Search for the cell housing the specified text and yield its (X, Y) center coordinate. 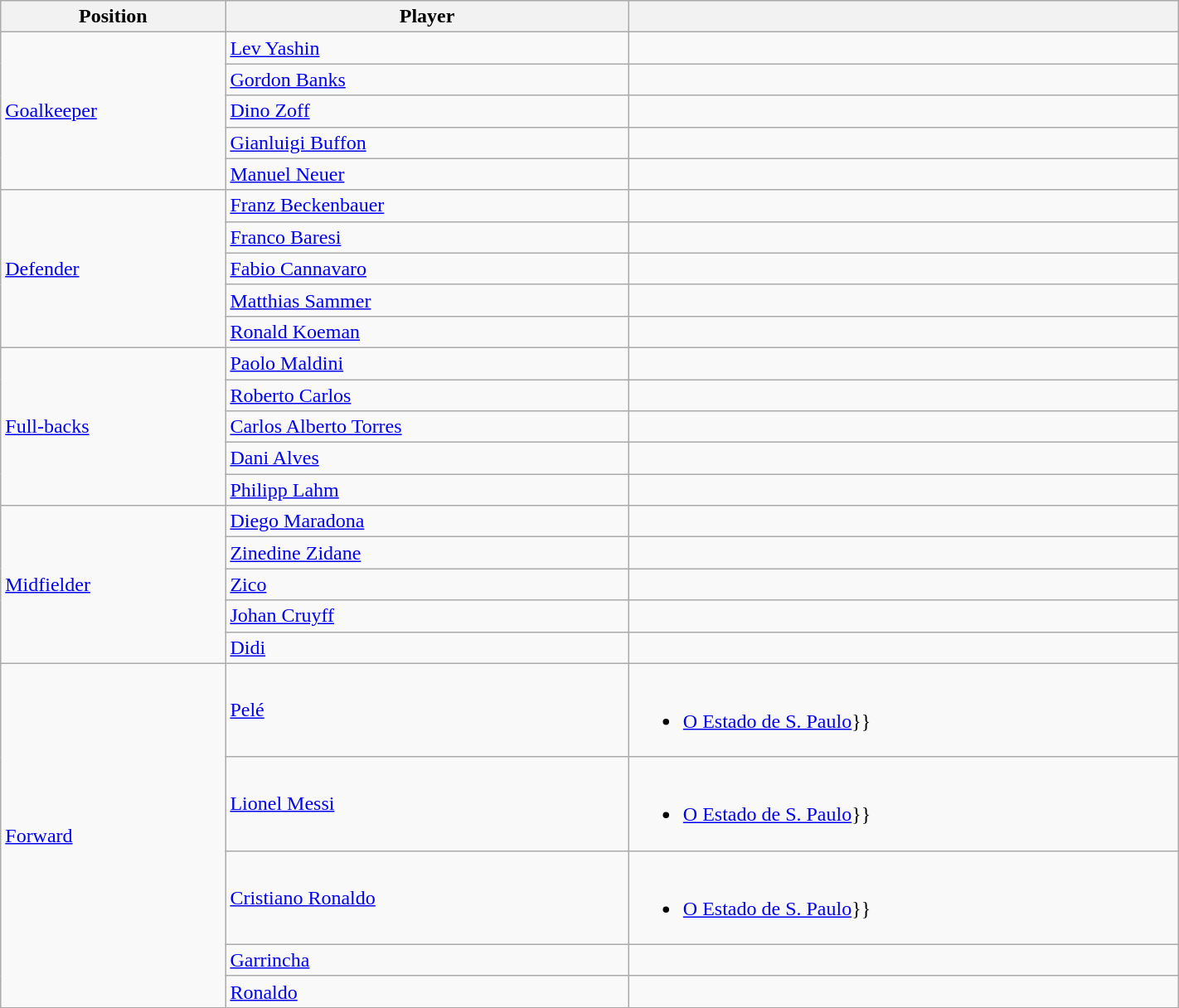
Gianluigi Buffon (427, 143)
Roberto Carlos (427, 395)
Pelé (427, 710)
Garrincha (427, 960)
Goalkeeper (113, 111)
Matthias Sammer (427, 300)
Ronald Koeman (427, 332)
Diego Maradona (427, 521)
Manuel Neuer (427, 174)
Dino Zoff (427, 111)
Franco Baresi (427, 237)
Franz Beckenbauer (427, 206)
Didi (427, 647)
Zico (427, 584)
Player (427, 17)
Full-backs (113, 426)
Gordon Banks (427, 80)
Ronaldo (427, 991)
Midfielder (113, 584)
Position (113, 17)
Philipp Lahm (427, 490)
Dani Alves (427, 458)
Defender (113, 269)
Paolo Maldini (427, 363)
Lionel Messi (427, 804)
Carlos Alberto Torres (427, 427)
Forward (113, 836)
Zinedine Zidane (427, 553)
Johan Cruyff (427, 616)
Lev Yashin (427, 48)
Cristiano Ronaldo (427, 897)
Fabio Cannavaro (427, 269)
